Determine the [X, Y] coordinate at the center of the cell enclosing the given text.  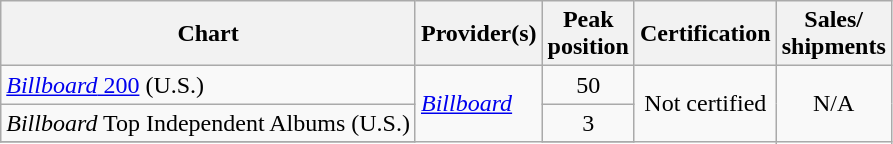
Billboard 200 (U.S.) [208, 85]
Peakposition [588, 34]
Provider(s) [478, 34]
Billboard [478, 104]
Sales/shipments [834, 34]
Billboard Top Independent Albums (U.S.) [208, 123]
3 [588, 123]
Chart [208, 34]
Certification [705, 34]
Not certified [705, 104]
N/A [834, 104]
50 [588, 85]
